Capture the cell that displays the provided text and extract its [x, y] central coordinate. 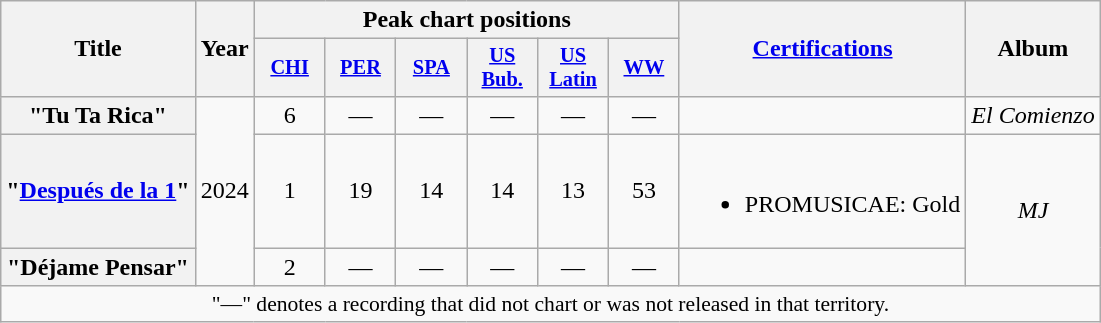
SPA [432, 68]
"Déjame Pensar" [98, 267]
2024 [224, 190]
USLatin [574, 68]
13 [574, 192]
CHI [290, 68]
53 [644, 192]
2 [290, 267]
MJ [1033, 210]
USBub. [502, 68]
Peak chart positions [466, 20]
Certifications [822, 49]
6 [290, 115]
El Comienzo [1033, 115]
Title [98, 49]
19 [360, 192]
"Después de la 1" [98, 192]
1 [290, 192]
PER [360, 68]
Album [1033, 49]
Year [224, 49]
"—" denotes a recording that did not chart or was not released in that territory. [550, 304]
"Tu Ta Rica" [98, 115]
WW [644, 68]
PROMUSICAE: Gold [822, 192]
